Return [x, y] of the center of cell containing provided text 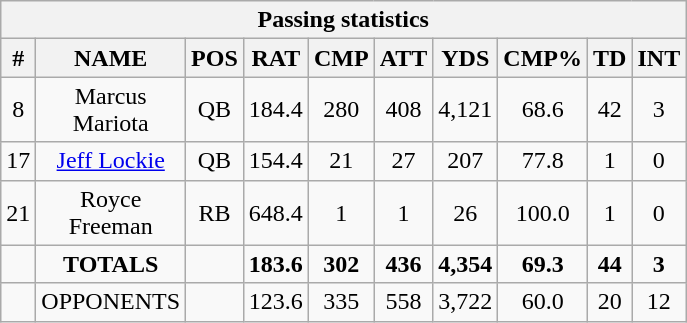
77.8 [543, 161]
42 [610, 110]
20 [610, 302]
POS [215, 58]
27 [404, 161]
RAT [276, 58]
4,121 [466, 110]
123.6 [276, 302]
183.6 [276, 264]
INT [659, 58]
# [18, 58]
280 [341, 110]
4,354 [466, 264]
44 [610, 264]
408 [404, 110]
Marcus Mariota [111, 110]
CMP% [543, 58]
YDS [466, 58]
302 [341, 264]
17 [18, 161]
ATT [404, 58]
436 [404, 264]
Passing statistics [344, 20]
335 [341, 302]
3,722 [466, 302]
207 [466, 161]
12 [659, 302]
154.4 [276, 161]
CMP [341, 58]
68.6 [543, 110]
648.4 [276, 212]
184.4 [276, 110]
OPPONENTS [111, 302]
100.0 [543, 212]
TD [610, 58]
558 [404, 302]
69.3 [543, 264]
8 [18, 110]
RB [215, 212]
TOTALS [111, 264]
Jeff Lockie [111, 161]
Royce Freeman [111, 212]
NAME [111, 58]
26 [466, 212]
60.0 [543, 302]
